Return (x, y) of the center of cell containing provided text 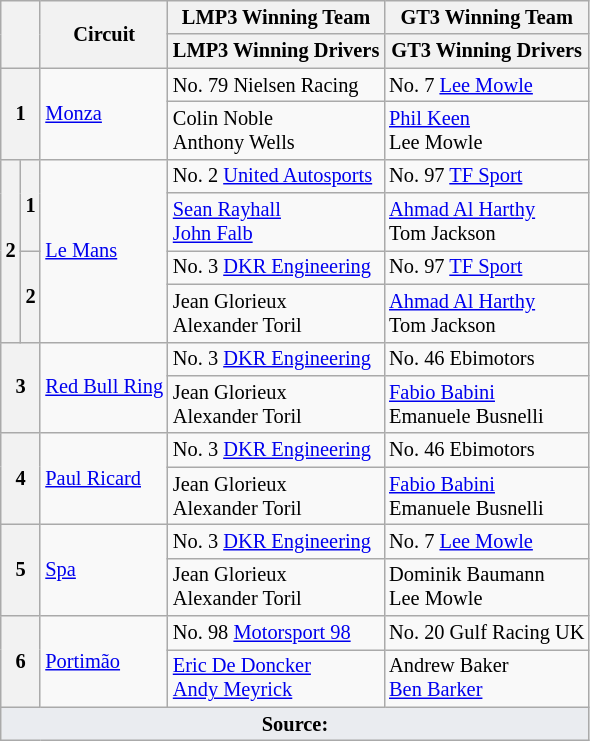
No. 98 Motorsport 98 (276, 633)
GT3 Winning Team (486, 17)
Spa (104, 570)
No. 79 Nielsen Racing (276, 85)
Eric De Doncker Andy Meyrick (276, 678)
No. 2 United Autosports (276, 176)
5 (21, 570)
4 (21, 478)
Le Mans (104, 250)
Phil Keen Lee Mowle (486, 130)
Colin Noble Anthony Wells (276, 130)
No. 20 Gulf Racing UK (486, 633)
Red Bull Ring (104, 388)
6 (21, 662)
Andrew Baker Ben Barker (486, 678)
Dominik Baumann Lee Mowle (486, 587)
Source: (295, 724)
GT3 Winning Drivers (486, 51)
Portimão (104, 662)
Monza (104, 114)
Paul Ricard (104, 478)
LMP3 Winning Team (276, 17)
Circuit (104, 34)
LMP3 Winning Drivers (276, 51)
Sean Rayhall John Falb (276, 222)
3 (21, 388)
